Scan for the cell matching the given text and deliver its [x, y] coordinate at center. 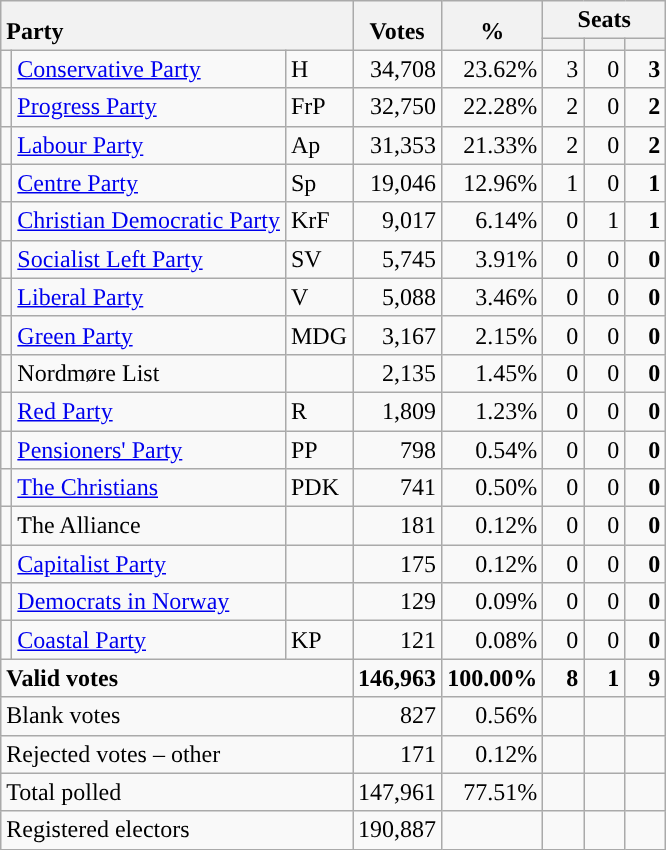
The Christians [149, 488]
Nordmøre List [149, 373]
5,088 [398, 297]
31,353 [398, 145]
Christian Democratic Party [149, 221]
Capitalist Party [149, 564]
MDG [318, 335]
Sp [318, 183]
PP [318, 449]
Blank votes [177, 716]
SV [318, 259]
23.62% [492, 69]
741 [398, 488]
8 [564, 678]
PDK [318, 488]
Liberal Party [149, 297]
KP [318, 640]
2.15% [492, 335]
Ap [318, 145]
FrP [318, 107]
0.56% [492, 716]
Rejected votes – other [177, 754]
3.91% [492, 259]
Votes [398, 26]
21.33% [492, 145]
190,887 [398, 830]
121 [398, 640]
171 [398, 754]
Socialist Left Party [149, 259]
12.96% [492, 183]
129 [398, 602]
KrF [318, 221]
0.08% [492, 640]
32,750 [398, 107]
9 [646, 678]
Seats [604, 20]
Progress Party [149, 107]
Green Party [149, 335]
Pensioners' Party [149, 449]
34,708 [398, 69]
827 [398, 716]
Red Party [149, 411]
175 [398, 564]
2,135 [398, 373]
Democrats in Norway [149, 602]
9,017 [398, 221]
6.14% [492, 221]
Conservative Party [149, 69]
Valid votes [177, 678]
77.51% [492, 792]
The Alliance [149, 526]
22.28% [492, 107]
1.23% [492, 411]
19,046 [398, 183]
5,745 [398, 259]
100.00% [492, 678]
146,963 [398, 678]
3.46% [492, 297]
% [492, 26]
147,961 [398, 792]
Party [177, 26]
H [318, 69]
0.09% [492, 602]
1.45% [492, 373]
Registered electors [177, 830]
Centre Party [149, 183]
1,809 [398, 411]
Total polled [177, 792]
3,167 [398, 335]
0.50% [492, 488]
Coastal Party [149, 640]
V [318, 297]
798 [398, 449]
R [318, 411]
0.54% [492, 449]
Labour Party [149, 145]
181 [398, 526]
